Return (x, y) of the center of cell containing provided text 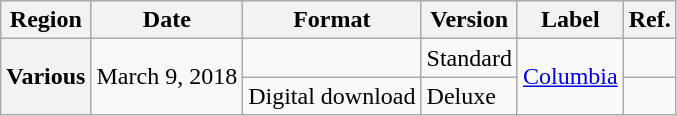
Ref. (650, 20)
Version (469, 20)
Label (570, 20)
Deluxe (469, 96)
March 9, 2018 (167, 77)
Columbia (570, 77)
Various (46, 77)
Digital download (332, 96)
Date (167, 20)
Standard (469, 58)
Region (46, 20)
Format (332, 20)
